Find where the given text appears and provide that cell's center as (X, Y) coordinate. 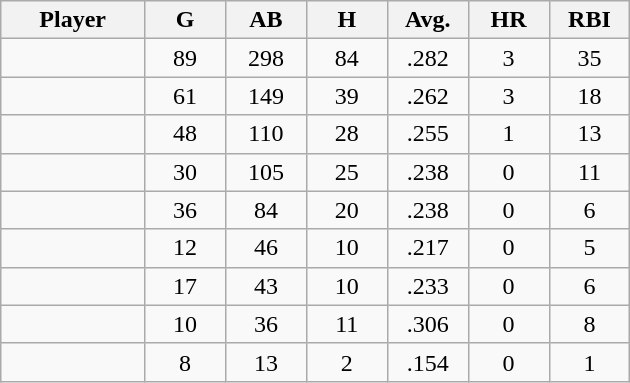
20 (346, 210)
Avg. (428, 20)
35 (590, 58)
.255 (428, 134)
2 (346, 362)
43 (266, 286)
.306 (428, 324)
AB (266, 20)
39 (346, 96)
H (346, 20)
G (186, 20)
5 (590, 248)
105 (266, 172)
89 (186, 58)
30 (186, 172)
.233 (428, 286)
110 (266, 134)
12 (186, 248)
17 (186, 286)
46 (266, 248)
28 (346, 134)
.282 (428, 58)
.262 (428, 96)
25 (346, 172)
61 (186, 96)
18 (590, 96)
48 (186, 134)
.154 (428, 362)
RBI (590, 20)
.217 (428, 248)
Player (73, 20)
298 (266, 58)
149 (266, 96)
HR (508, 20)
